Identify which cell holds the provided text, then report its [X, Y] central coordinate. 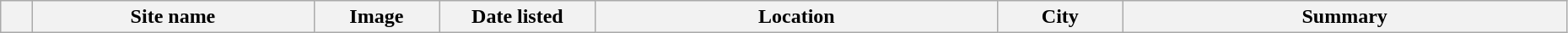
Date listed [518, 17]
Summary [1344, 17]
Site name [173, 17]
City [1061, 17]
Location [796, 17]
Image [376, 17]
